Return the [x, y] coordinate for the center point of the cell that contains the specified text.  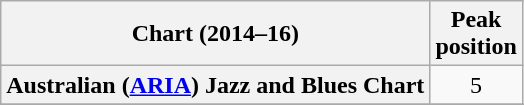
Peakposition [476, 34]
Chart (2014–16) [216, 34]
5 [476, 85]
Australian (ARIA) Jazz and Blues Chart [216, 85]
